Provide the (X, Y) coordinate of the cell's center where the given text is located.  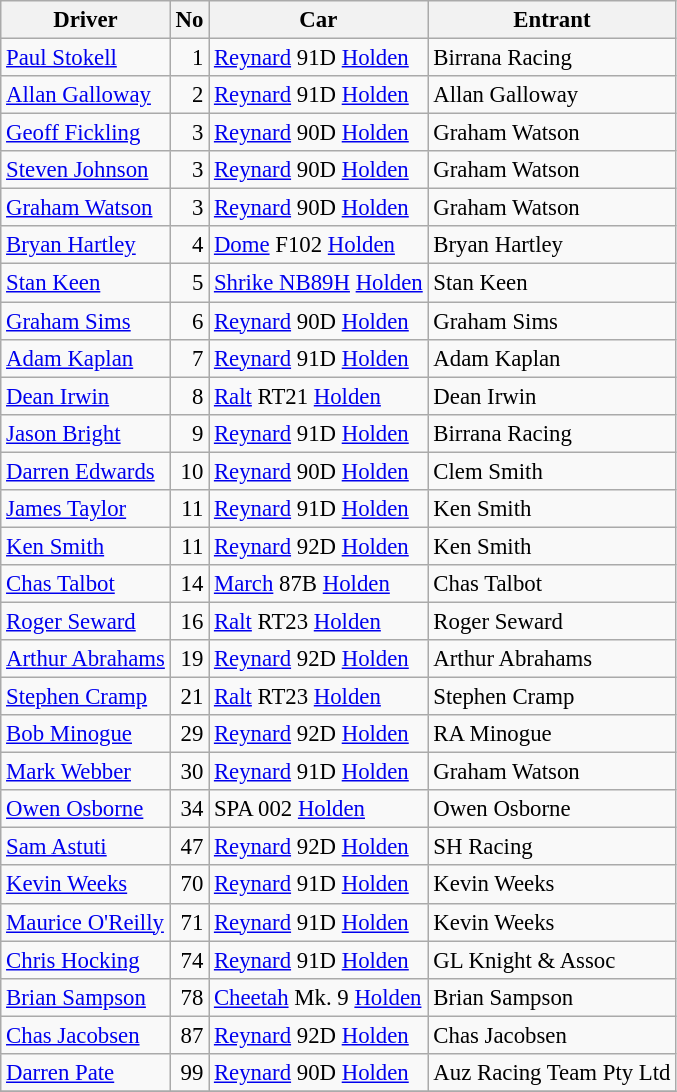
1 (189, 58)
Entrant (552, 20)
74 (189, 960)
4 (189, 245)
71 (189, 922)
47 (189, 847)
James Taylor (86, 509)
March 87B Holden (318, 584)
Sam Astuti (86, 847)
16 (189, 621)
7 (189, 358)
Shrike NB89H Holden (318, 283)
Jason Bright (86, 433)
78 (189, 997)
GL Knight & Assoc (552, 960)
Car (318, 20)
Cheetah Mk. 9 Holden (318, 997)
8 (189, 396)
34 (189, 809)
Auz Racing Team Pty Ltd (552, 1073)
Bob Minogue (86, 734)
99 (189, 1073)
Mark Webber (86, 772)
2 (189, 95)
10 (189, 471)
No (189, 20)
SH Racing (552, 847)
Steven Johnson (86, 170)
Ralt RT21 Holden (318, 396)
70 (189, 885)
Paul Stokell (86, 58)
Darren Pate (86, 1073)
87 (189, 1035)
6 (189, 321)
SPA 002 Holden (318, 809)
Driver (86, 20)
Darren Edwards (86, 471)
29 (189, 734)
Dome F102 Holden (318, 245)
30 (189, 772)
Chris Hocking (86, 960)
RA Minogue (552, 734)
14 (189, 584)
9 (189, 433)
Geoff Fickling (86, 133)
Maurice O'Reilly (86, 922)
19 (189, 659)
5 (189, 283)
Clem Smith (552, 471)
21 (189, 697)
